Return [x, y] of the center of cell containing provided text 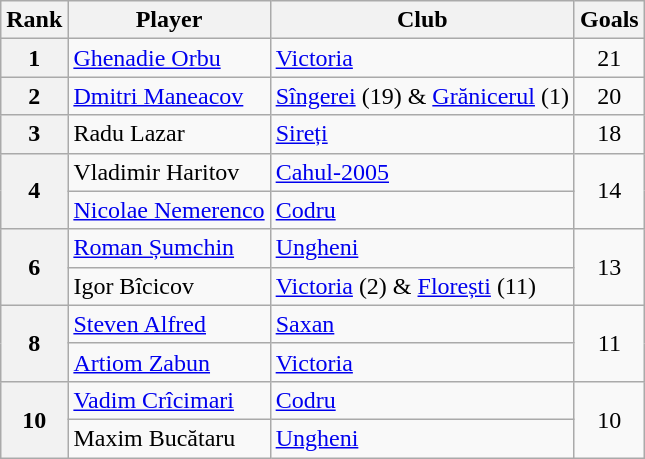
Maxim Bucătaru [169, 438]
14 [609, 191]
Victoria (2) & Florești (11) [422, 286]
Saxan [422, 324]
20 [609, 96]
Igor Bîcicov [169, 286]
Cahul-2005 [422, 172]
Roman Șumchin [169, 248]
6 [34, 267]
Vadim Crîcimari [169, 400]
Player [169, 20]
8 [34, 343]
Steven Alfred [169, 324]
18 [609, 134]
Ghenadie Orbu [169, 58]
Artiom Zabun [169, 362]
11 [609, 343]
3 [34, 134]
Sireți [422, 134]
Rank [34, 20]
Vladimir Haritov [169, 172]
Nicolae Nemerenco [169, 210]
Sîngerei (19) & Grănicerul (1) [422, 96]
21 [609, 58]
2 [34, 96]
Goals [609, 20]
Dmitri Maneacov [169, 96]
1 [34, 58]
13 [609, 267]
Club [422, 20]
Radu Lazar [169, 134]
4 [34, 191]
